Return (X, Y) of the center of cell containing provided text 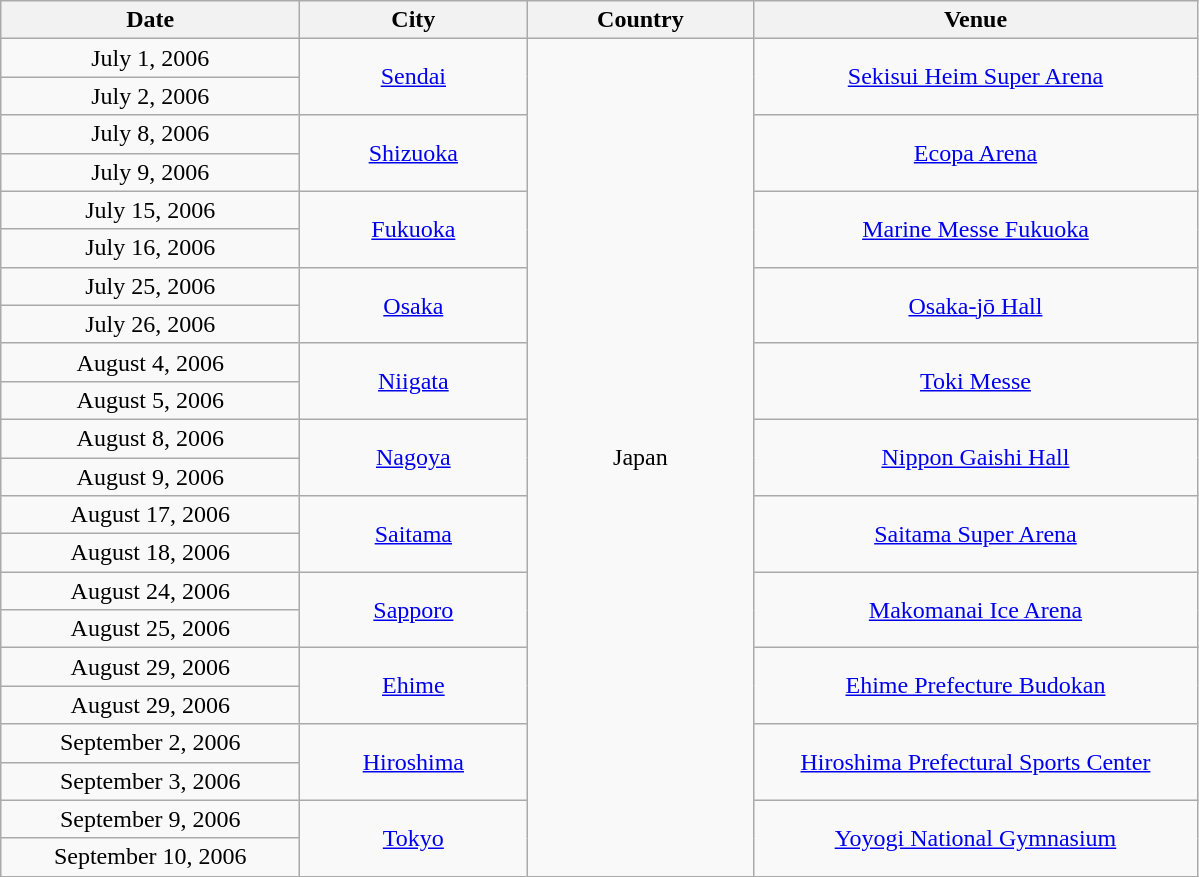
September 3, 2006 (150, 781)
August 25, 2006 (150, 629)
Nippon Gaishi Hall (976, 457)
Sapporo (414, 610)
July 8, 2006 (150, 134)
August 17, 2006 (150, 515)
Niigata (414, 381)
August 24, 2006 (150, 591)
July 15, 2006 (150, 210)
July 25, 2006 (150, 286)
Ehime (414, 686)
Venue (976, 20)
August 8, 2006 (150, 438)
Tokyo (414, 838)
Saitama Super Arena (976, 534)
July 1, 2006 (150, 58)
July 2, 2006 (150, 96)
Osaka-jō Hall (976, 305)
Nagoya (414, 457)
August 18, 2006 (150, 553)
July 16, 2006 (150, 248)
Fukuoka (414, 229)
Ehime Prefecture Budokan (976, 686)
Yoyogi National Gymnasium (976, 838)
Osaka (414, 305)
Sendai (414, 77)
Hiroshima (414, 762)
Sekisui Heim Super Arena (976, 77)
Marine Messe Fukuoka (976, 229)
August 4, 2006 (150, 362)
Shizuoka (414, 153)
September 9, 2006 (150, 819)
City (414, 20)
Ecopa Arena (976, 153)
Country (640, 20)
Makomanai Ice Arena (976, 610)
Toki Messe (976, 381)
Saitama (414, 534)
July 9, 2006 (150, 172)
July 26, 2006 (150, 324)
September 2, 2006 (150, 743)
Date (150, 20)
Hiroshima Prefectural Sports Center (976, 762)
Japan (640, 458)
September 10, 2006 (150, 857)
August 5, 2006 (150, 400)
August 9, 2006 (150, 477)
